Capture the cell that displays the provided text and extract its (X, Y) central coordinate. 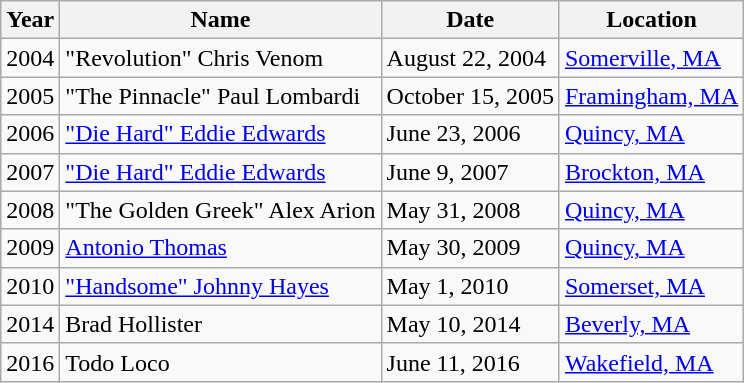
"Revolution" Chris Venom (220, 58)
2004 (30, 58)
Somerville, MA (651, 58)
Framingham, MA (651, 96)
Somerset, MA (651, 286)
Year (30, 20)
2010 (30, 286)
"The Pinnacle" Paul Lombardi (220, 96)
2008 (30, 210)
June 11, 2016 (470, 362)
Antonio Thomas (220, 248)
"The Golden Greek" Alex Arion (220, 210)
Beverly, MA (651, 324)
2005 (30, 96)
2014 (30, 324)
June 9, 2007 (470, 172)
May 30, 2009 (470, 248)
June 23, 2006 (470, 134)
2006 (30, 134)
May 1, 2010 (470, 286)
Todo Loco (220, 362)
October 15, 2005 (470, 96)
Date (470, 20)
Wakefield, MA (651, 362)
August 22, 2004 (470, 58)
2016 (30, 362)
Name (220, 20)
Brockton, MA (651, 172)
2009 (30, 248)
May 31, 2008 (470, 210)
Location (651, 20)
"Handsome" Johnny Hayes (220, 286)
2007 (30, 172)
May 10, 2014 (470, 324)
Brad Hollister (220, 324)
